Output the [X, Y] coordinate of the center of the cell containing the given text.  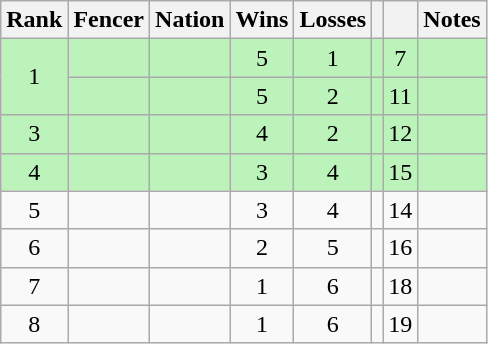
Nation [190, 20]
15 [400, 172]
19 [400, 324]
Losses [333, 20]
14 [400, 210]
11 [400, 96]
Fencer [109, 20]
Wins [262, 20]
8 [34, 324]
12 [400, 134]
Rank [34, 20]
16 [400, 248]
Notes [452, 20]
18 [400, 286]
